Scan for the cell matching the given text and deliver its (x, y) coordinate at center. 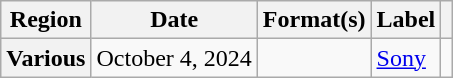
Region (46, 20)
October 4, 2024 (174, 58)
Various (46, 58)
Sony (406, 58)
Label (406, 20)
Date (174, 20)
Format(s) (314, 20)
